Return [X, Y] of the center of cell containing provided text 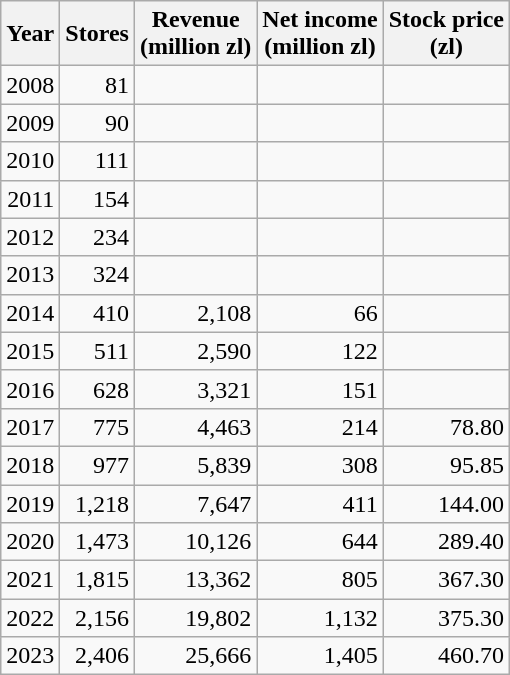
2,406 [98, 656]
2014 [30, 313]
Stores [98, 34]
644 [320, 542]
289.40 [446, 542]
1,218 [98, 503]
214 [320, 427]
1,132 [320, 618]
1,405 [320, 656]
Stock price(zl) [446, 34]
Revenue(million zl) [195, 34]
151 [320, 389]
2013 [30, 275]
3,321 [195, 389]
2019 [30, 503]
2018 [30, 465]
2,590 [195, 351]
2017 [30, 427]
25,666 [195, 656]
511 [98, 351]
977 [98, 465]
775 [98, 427]
2,108 [195, 313]
2,156 [98, 618]
144.00 [446, 503]
5,839 [195, 465]
2009 [30, 123]
2015 [30, 351]
154 [98, 199]
2020 [30, 542]
628 [98, 389]
367.30 [446, 580]
Net income(million zl) [320, 34]
90 [98, 123]
2023 [30, 656]
4,463 [195, 427]
81 [98, 85]
2008 [30, 85]
234 [98, 237]
95.85 [446, 465]
1,815 [98, 580]
2016 [30, 389]
324 [98, 275]
10,126 [195, 542]
2011 [30, 199]
411 [320, 503]
1,473 [98, 542]
78.80 [446, 427]
805 [320, 580]
111 [98, 161]
19,802 [195, 618]
7,647 [195, 503]
375.30 [446, 618]
2012 [30, 237]
308 [320, 465]
Year [30, 34]
410 [98, 313]
460.70 [446, 656]
66 [320, 313]
122 [320, 351]
2022 [30, 618]
2010 [30, 161]
13,362 [195, 580]
2021 [30, 580]
